Provide the [X, Y] coordinate of the cell's center where the given text is located.  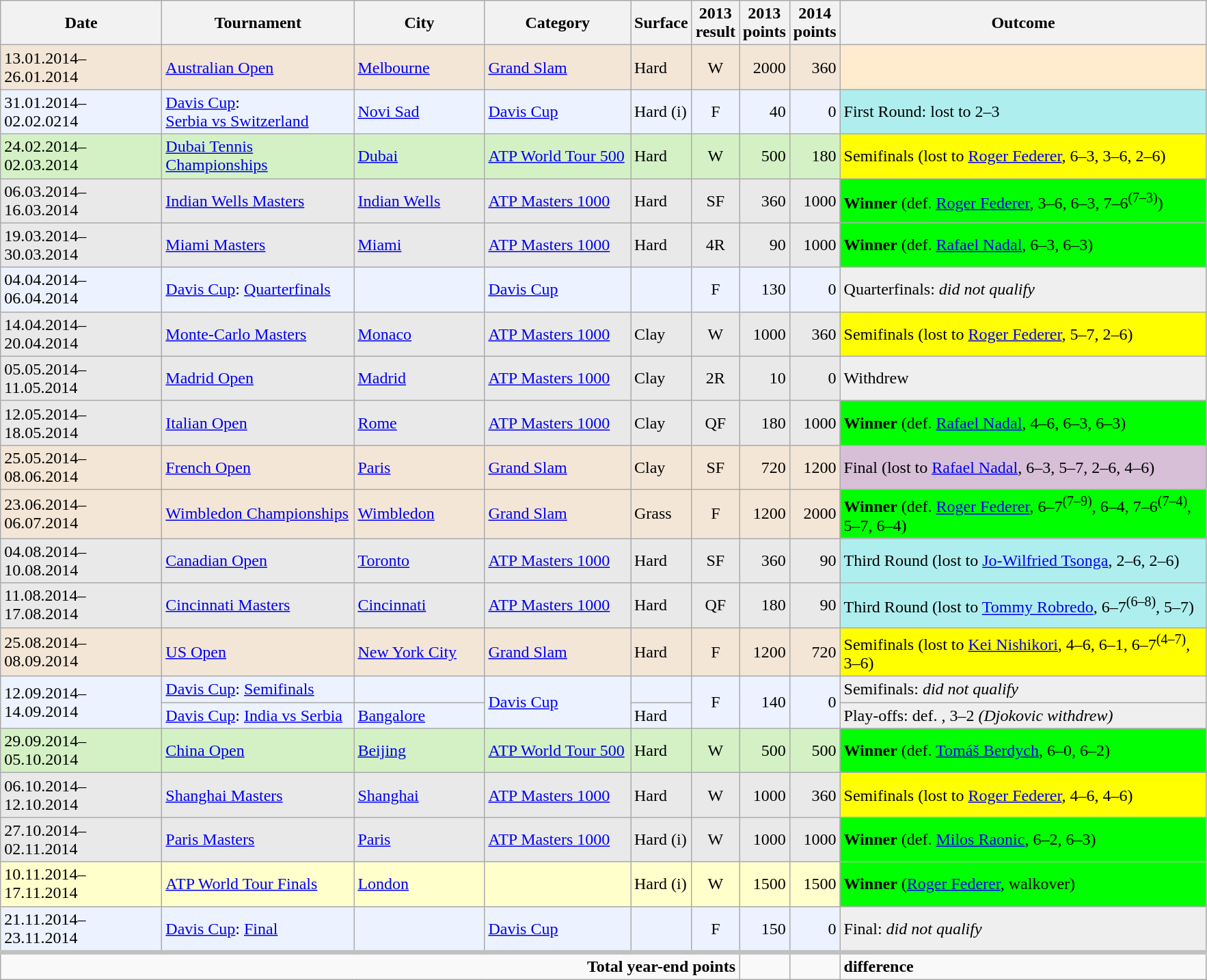
Rome [420, 422]
Outcome [1023, 23]
Category [558, 23]
Semifinals (lost to Roger Federer, 6–3, 3–6, 2–6) [1023, 156]
Miami [420, 245]
Final (lost to Rafael Nadal, 6–3, 5–7, 2–6, 4–6) [1023, 467]
Toronto [420, 560]
2R [715, 379]
Bangalore [420, 716]
New York City [420, 652]
27.10.2014–02.11.2014 [81, 839]
06.10.2014–12.10.2014 [81, 795]
Semifinals: did not qualify [1023, 690]
ATP World Tour Finals [258, 884]
23.06.2014–06.07.2014 [81, 514]
Dubai [420, 156]
04.04.2014–06.04.2014 [81, 290]
4R [715, 245]
Third Round (lost to Jo-Wilfried Tsonga, 2–6, 2–6) [1023, 560]
Monte-Carlo Masters [258, 334]
11.08.2014–17.08.2014 [81, 605]
Date [81, 23]
140 [765, 703]
Semifinals (lost to Roger Federer, 4–6, 4–6) [1023, 795]
Winner (def. Roger Federer, 6–7(7–9), 6–4, 7–6(7–4), 5–7, 6–4) [1023, 514]
Davis Cup: Final [258, 929]
21.11.2014–23.11.2014 [81, 929]
Australian Open [258, 67]
Madrid [420, 379]
19.03.2014–30.03.2014 [81, 245]
Total year-end points [370, 966]
Davis Cup: Semifinals [258, 690]
Final: did not qualify [1023, 929]
12.05.2014–18.05.2014 [81, 422]
Semifinals (lost to Kei Nishikori, 4–6, 6–1, 6–7(4–7), 3–6) [1023, 652]
Wimbledon Championships [258, 514]
Monaco [420, 334]
Quarterfinals: did not qualify [1023, 290]
Wimbledon [420, 514]
Winner (def. Rafael Nadal, 6–3, 6–3) [1023, 245]
Tournament [258, 23]
12.09.2014–14.09.2014 [81, 703]
Indian Wells [420, 201]
Cincinnati [420, 605]
130 [765, 290]
25.08.2014–08.09.2014 [81, 652]
04.08.2014–10.08.2014 [81, 560]
Miami Masters [258, 245]
London [420, 884]
Semifinals (lost to Roger Federer, 5–7, 2–6) [1023, 334]
Italian Open [258, 422]
Davis Cup: Serbia vs Switzerland [258, 112]
Cincinnati Masters [258, 605]
Withdrew [1023, 379]
Beijing [420, 750]
Dubai Tennis Championships [258, 156]
difference [1023, 966]
Davis Cup: India vs Serbia [258, 716]
29.09.2014–05.10.2014 [81, 750]
40 [765, 112]
2013 points [765, 23]
Third Round (lost to Tommy Robredo, 6–7(6–8), 5–7) [1023, 605]
2013 result [715, 23]
Shanghai [420, 795]
Winner (def. Tomáš Berdych, 6–0, 6–2) [1023, 750]
First Round: lost to 2–3 [1023, 112]
Winner (def. Milos Raonic, 6–2, 6–3) [1023, 839]
US Open [258, 652]
2014 points [815, 23]
Winner (Roger Federer, walkover) [1023, 884]
Novi Sad [420, 112]
Melbourne [420, 67]
Play-offs: def. , 3–2 (Djokovic withdrew) [1023, 716]
Grass [661, 514]
City [420, 23]
14.04.2014–20.04.2014 [81, 334]
Indian Wells Masters [258, 201]
Davis Cup: Quarterfinals [258, 290]
24.02.2014–02.03.2014 [81, 156]
150 [765, 929]
10.11.2014–17.11.2014 [81, 884]
10 [765, 379]
25.05.2014–08.06.2014 [81, 467]
Shanghai Masters [258, 795]
Paris Masters [258, 839]
13.01.2014–26.01.2014 [81, 67]
French Open [258, 467]
Winner (def. Rafael Nadal, 4–6, 6–3, 6–3) [1023, 422]
China Open [258, 750]
05.05.2014–11.05.2014 [81, 379]
Surface [661, 23]
31.01.2014–02.02.0214 [81, 112]
06.03.2014–16.03.2014 [81, 201]
Madrid Open [258, 379]
Canadian Open [258, 560]
Winner (def. Roger Federer, 3–6, 6–3, 7–6(7–3)) [1023, 201]
